Identify which cell holds the provided text, then report its (X, Y) central coordinate. 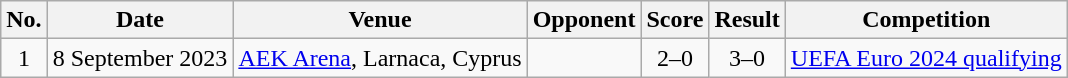
Venue (380, 20)
UEFA Euro 2024 qualifying (926, 58)
1 (24, 58)
Opponent (584, 20)
AEK Arena, Larnaca, Cyprus (380, 58)
Score (675, 20)
No. (24, 20)
2–0 (675, 58)
3–0 (747, 58)
8 September 2023 (140, 58)
Result (747, 20)
Competition (926, 20)
Date (140, 20)
